Locate the cell with the specified text and output its [X, Y] center coordinate. 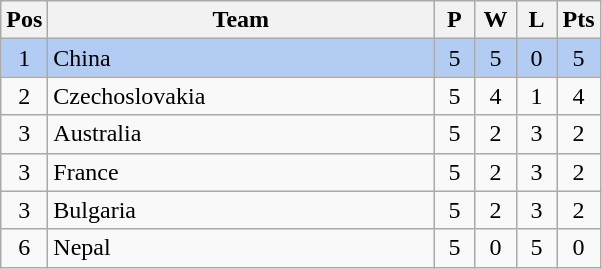
6 [24, 248]
Czechoslovakia [241, 96]
Nepal [241, 248]
W [496, 20]
Australia [241, 134]
Pts [578, 20]
Bulgaria [241, 210]
L [536, 20]
France [241, 172]
P [454, 20]
Team [241, 20]
Pos [24, 20]
China [241, 58]
